Extract the [x, y] coordinate from the center of the cell holding the provided text.  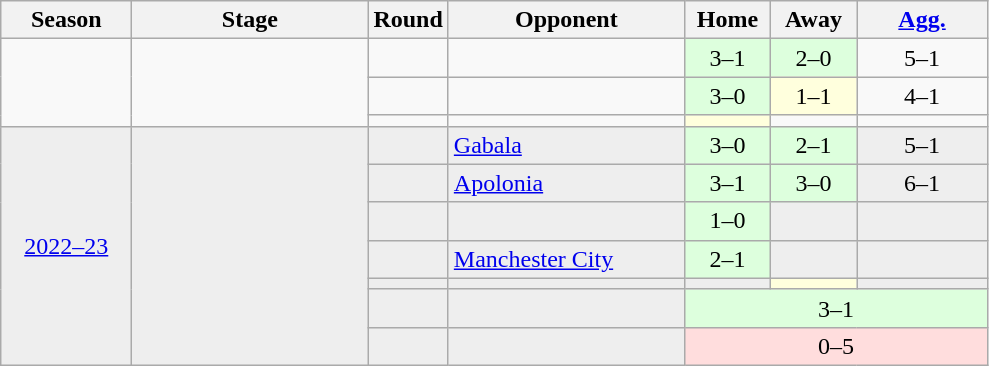
Agg. [922, 20]
Round [408, 20]
Manchester City [566, 259]
2–0 [813, 58]
Opponent [566, 20]
Apolonia [566, 183]
4–1 [922, 96]
1–1 [813, 96]
2022–23 [66, 246]
1–0 [727, 221]
6–1 [922, 183]
Away [813, 20]
0–5 [836, 346]
Gabala [566, 145]
Season [66, 20]
Stage [250, 20]
Home [727, 20]
